Extract the (X, Y) coordinate from the center of the cell holding the provided text.  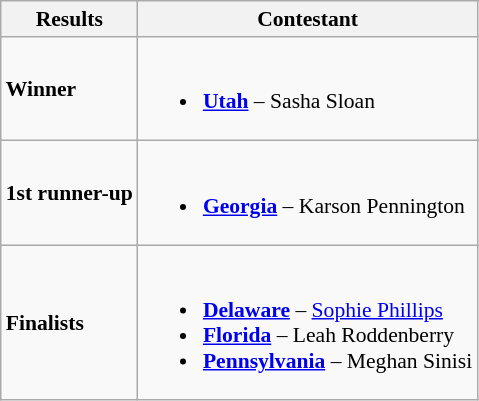
Contestant (308, 19)
Georgia – Karson Pennington (308, 193)
Results (70, 19)
Winner (70, 89)
Utah – Sasha Sloan (308, 89)
Delaware – Sophie Phillips Florida – Leah Roddenberry Pennsylvania – Meghan Sinisi (308, 322)
Finalists (70, 322)
1st runner-up (70, 193)
